Scan for the cell matching the given text and deliver its [x, y] coordinate at center. 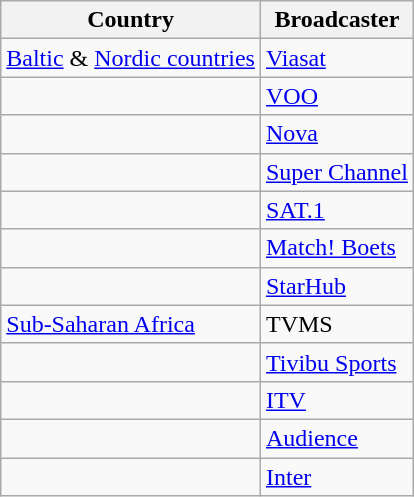
Country [131, 20]
TVMS [336, 324]
Nova [336, 134]
SAT.1 [336, 210]
Tivibu Sports [336, 362]
Inter [336, 477]
Broadcaster [336, 20]
Baltic & Nordic countries [131, 58]
StarHub [336, 286]
ITV [336, 400]
VOO [336, 96]
Super Channel [336, 172]
Audience [336, 438]
Match! Boets [336, 248]
Sub-Saharan Africa [131, 324]
Viasat [336, 58]
